For the text-containing cell, return its midpoint in (X, Y) coordinate format. 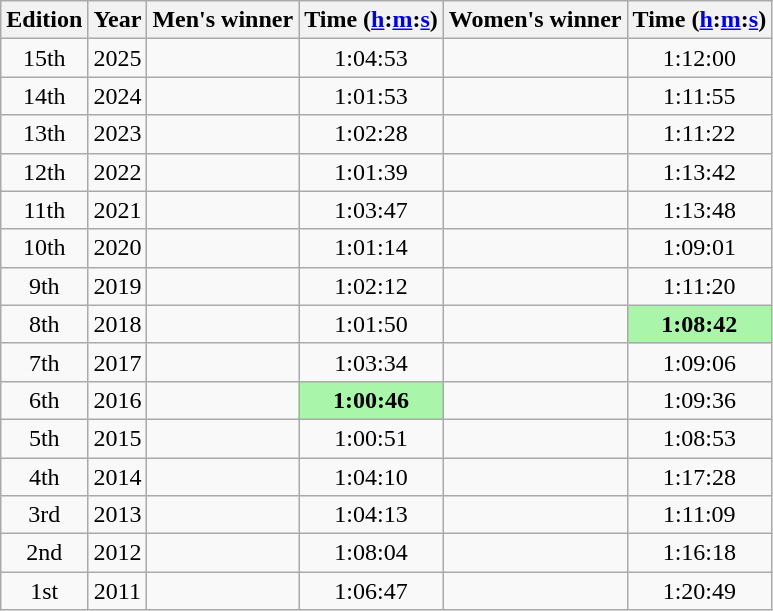
2024 (118, 96)
1:09:01 (700, 248)
1:08:53 (700, 438)
1:01:39 (372, 172)
2nd (44, 553)
Edition (44, 20)
1:02:12 (372, 286)
Year (118, 20)
2018 (118, 324)
1:03:47 (372, 210)
1:03:34 (372, 362)
1:00:46 (372, 400)
Women's winner (535, 20)
5th (44, 438)
2023 (118, 134)
1:09:36 (700, 400)
2021 (118, 210)
1:02:28 (372, 134)
1:09:06 (700, 362)
1:13:48 (700, 210)
1:08:42 (700, 324)
7th (44, 362)
1:01:14 (372, 248)
2020 (118, 248)
12th (44, 172)
8th (44, 324)
2019 (118, 286)
1:11:55 (700, 96)
1:01:50 (372, 324)
2016 (118, 400)
3rd (44, 515)
2014 (118, 477)
2013 (118, 515)
2011 (118, 591)
1:17:28 (700, 477)
Men's winner (223, 20)
2012 (118, 553)
1st (44, 591)
9th (44, 286)
11th (44, 210)
2015 (118, 438)
1:00:51 (372, 438)
2017 (118, 362)
1:20:49 (700, 591)
1:13:42 (700, 172)
1:11:20 (700, 286)
1:11:22 (700, 134)
1:04:13 (372, 515)
1:04:53 (372, 58)
2022 (118, 172)
1:04:10 (372, 477)
1:06:47 (372, 591)
1:16:18 (700, 553)
6th (44, 400)
1:11:09 (700, 515)
14th (44, 96)
1:01:53 (372, 96)
13th (44, 134)
4th (44, 477)
10th (44, 248)
1:08:04 (372, 553)
1:12:00 (700, 58)
2025 (118, 58)
15th (44, 58)
